For the text-containing cell, return its midpoint in (x, y) coordinate format. 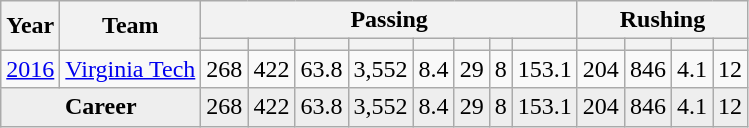
Year (30, 26)
Virginia Tech (130, 69)
Team (130, 26)
Passing (389, 20)
Career (101, 107)
2016 (30, 69)
Rushing (662, 20)
